For the text-containing cell, return its midpoint in (X, Y) coordinate format. 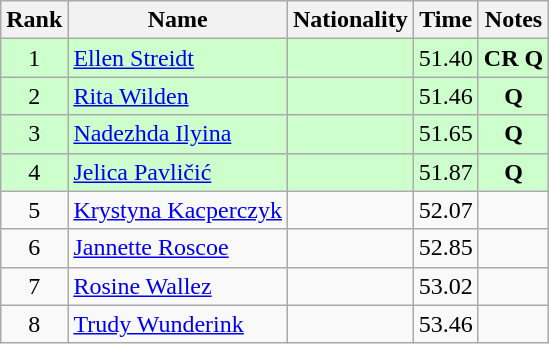
51.65 (446, 134)
52.07 (446, 210)
Name (178, 20)
Nationality (350, 20)
CR Q (513, 58)
Rank (34, 20)
8 (34, 324)
Krystyna Kacperczyk (178, 210)
51.40 (446, 58)
53.02 (446, 286)
Nadezhda Ilyina (178, 134)
1 (34, 58)
51.87 (446, 172)
52.85 (446, 248)
Trudy Wunderink (178, 324)
Jannette Roscoe (178, 248)
Ellen Streidt (178, 58)
53.46 (446, 324)
Time (446, 20)
51.46 (446, 96)
2 (34, 96)
6 (34, 248)
3 (34, 134)
5 (34, 210)
Rosine Wallez (178, 286)
Jelica Pavličić (178, 172)
Notes (513, 20)
Rita Wilden (178, 96)
7 (34, 286)
4 (34, 172)
